Identify which cell holds the provided text, then report its (x, y) central coordinate. 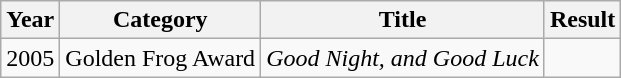
Golden Frog Award (160, 58)
Title (403, 20)
2005 (30, 58)
Year (30, 20)
Result (582, 20)
Category (160, 20)
Good Night, and Good Luck (403, 58)
